Pinpoint the cell where the given text exists, returning its (x, y) midpoint coordinate. 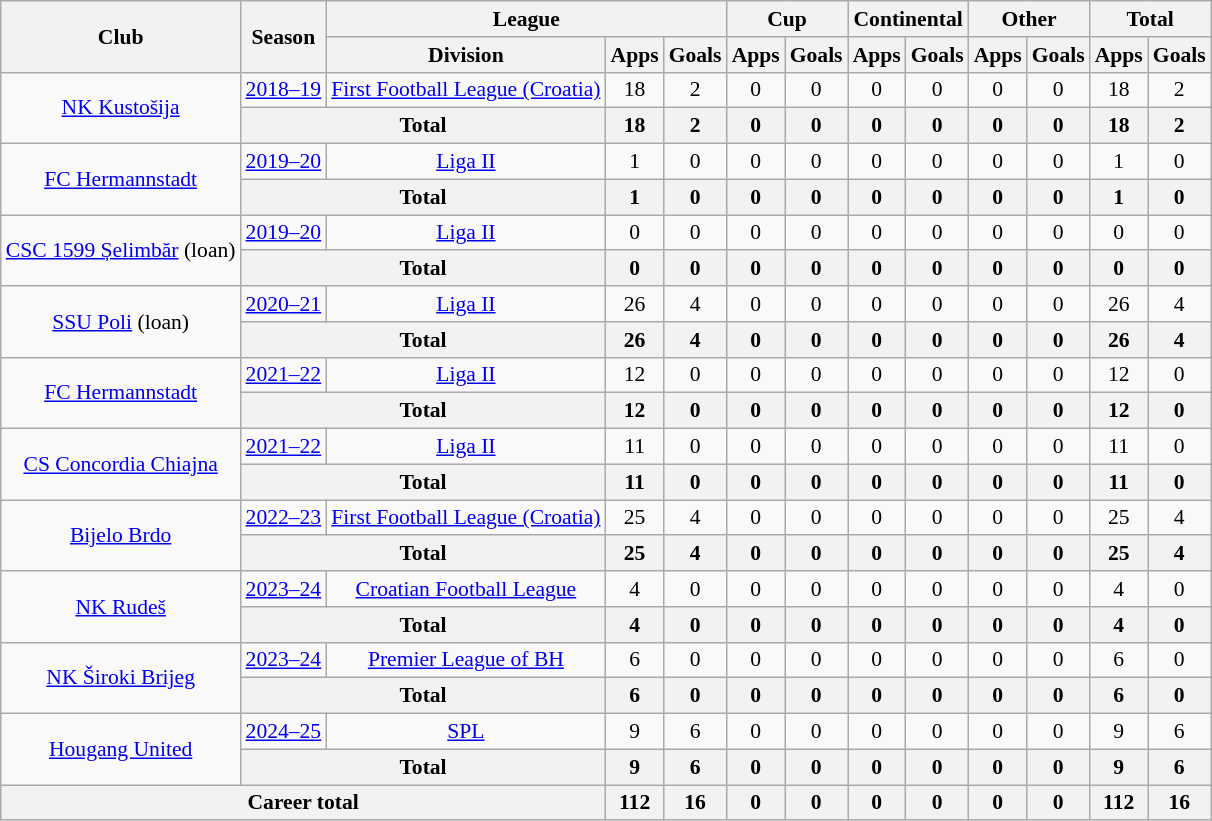
Division (466, 55)
Continental (908, 19)
NK Kustošija (121, 108)
NK Široki Brijeg (121, 678)
Bijelo Brdo (121, 536)
2022–23 (284, 518)
Club (121, 36)
Croatian Football League (466, 589)
2020–21 (284, 304)
CSC 1599 Șelimbăr (loan) (121, 250)
Other (1030, 19)
NK Rudeš (121, 606)
2024–25 (284, 732)
Career total (304, 803)
Cup (788, 19)
CS Concordia Chiajna (121, 464)
Hougang United (121, 750)
League (526, 19)
Premier League of BH (466, 660)
SPL (466, 732)
SSU Poli (loan) (121, 322)
Season (284, 36)
2018–19 (284, 90)
